Identify which cell holds the provided text, then report its (x, y) central coordinate. 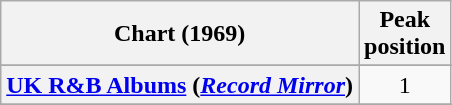
Chart (1969) (180, 34)
Peakposition (405, 34)
1 (405, 85)
UK R&B Albums (Record Mirror) (180, 85)
